Return (X, Y) of the center of cell containing provided text 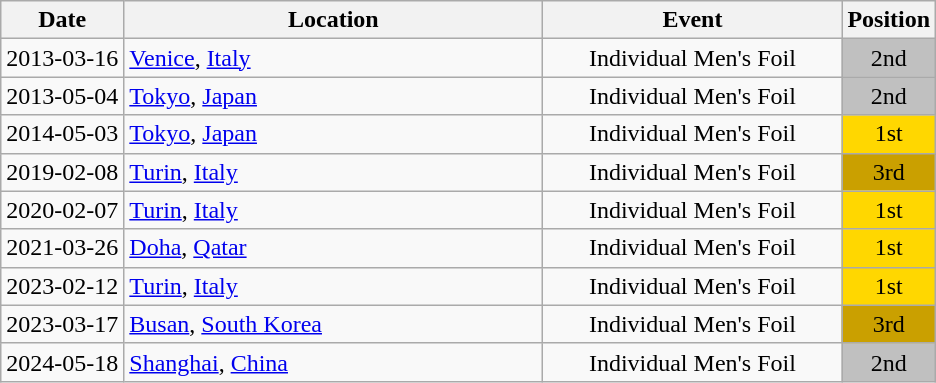
Venice, Italy (334, 58)
Location (334, 20)
Position (889, 20)
2014-05-03 (62, 134)
Busan, South Korea (334, 324)
2021-03-26 (62, 248)
2013-05-04 (62, 96)
2013-03-16 (62, 58)
Date (62, 20)
Event (692, 20)
2023-02-12 (62, 286)
2024-05-18 (62, 362)
Doha, Qatar (334, 248)
2020-02-07 (62, 210)
2019-02-08 (62, 172)
Shanghai, China (334, 362)
2023-03-17 (62, 324)
